Find where the given text appears and provide that cell's center as [x, y] coordinate. 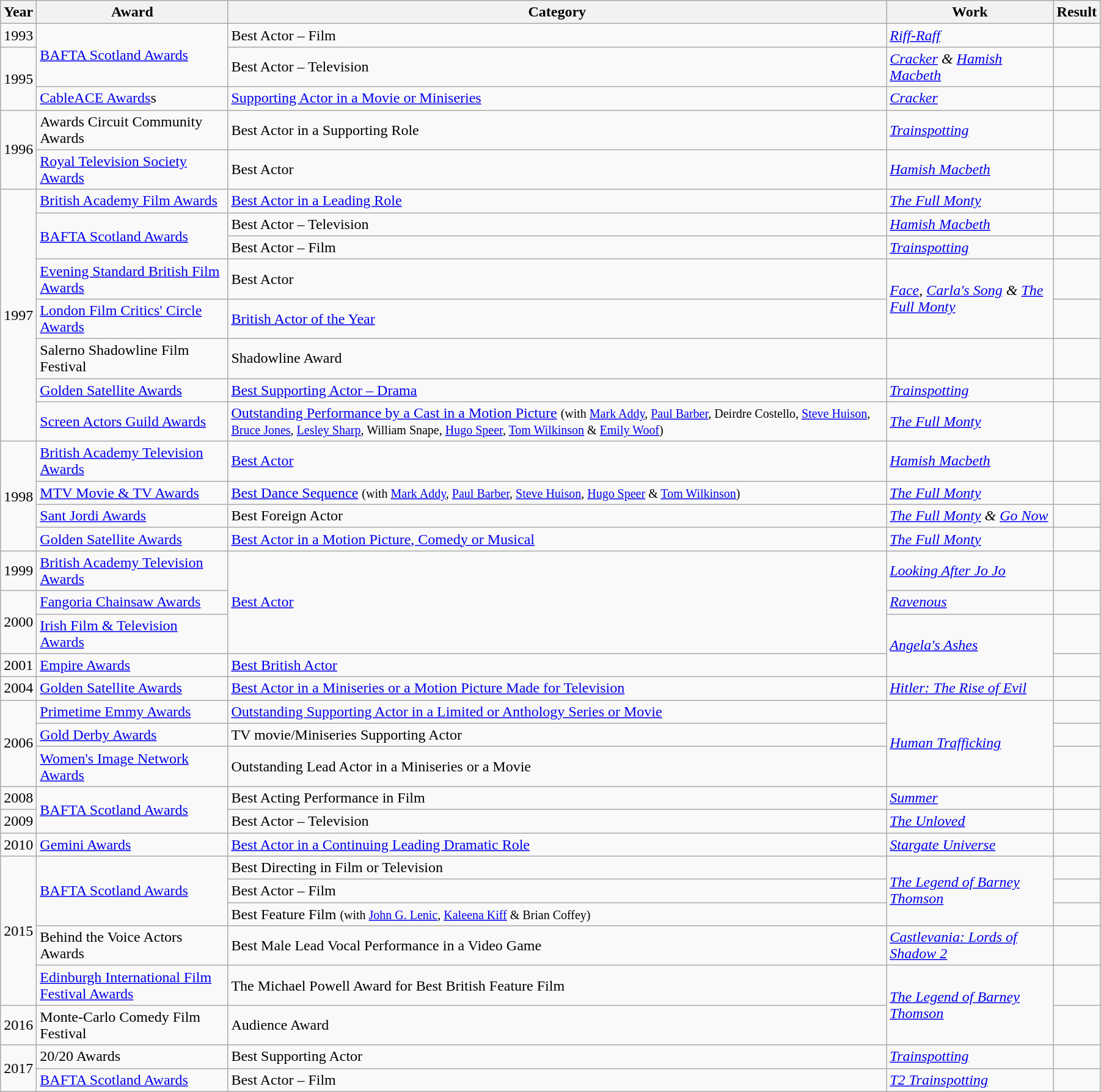
Women's Image Network Awards [132, 766]
Best Actor in a Supporting Role [557, 129]
Hitler: The Rise of Evil [970, 688]
Human Trafficking [970, 743]
Salerno Shadowline Film Festival [132, 358]
1993 [18, 35]
Best Acting Performance in Film [557, 798]
Face, Carla's Song & The Full Monty [970, 299]
2006 [18, 743]
Best Actor in a Leading Role [557, 201]
Monte-Carlo Comedy Film Festival [132, 1025]
Shadowline Award [557, 358]
Evening Standard British Film Awards [132, 278]
TV movie/Miniseries Supporting Actor [557, 735]
Stargate Universe [970, 845]
Year [18, 12]
Outstanding Lead Actor in a Miniseries or a Movie [557, 766]
2008 [18, 798]
Behind the Voice Actors Awards [132, 945]
Awards Circuit Community Awards [132, 129]
Best Directing in Film or Television [557, 868]
Angela's Ashes [970, 645]
British Actor of the Year [557, 319]
1996 [18, 150]
2004 [18, 688]
Best British Actor [557, 665]
Best Foreign Actor [557, 516]
1995 [18, 78]
Outstanding Supporting Actor in a Limited or Anthology Series or Movie [557, 712]
The Michael Powell Award for Best British Feature Film [557, 986]
Best Feature Film (with John G. Lenic, Kaleena Kiff & Brian Coffey) [557, 914]
2001 [18, 665]
Award [132, 12]
2009 [18, 821]
Category [557, 12]
Royal Television Society Awards [132, 170]
Gemini Awards [132, 845]
Primetime Emmy Awards [132, 712]
T2 Trainspotting [970, 1080]
Empire Awards [132, 665]
Ravenous [970, 602]
Fangoria Chainsaw Awards [132, 602]
2010 [18, 845]
Screen Actors Guild Awards [132, 421]
Looking After Jo Jo [970, 570]
The Unloved [970, 821]
Castlevania: Lords of Shadow 2 [970, 945]
2015 [18, 931]
Cracker [970, 98]
Best Actor in a Motion Picture, Comedy or Musical [557, 539]
Supporting Actor in a Movie or Miniseries [557, 98]
Cracker & Hamish Macbeth [970, 67]
The Full Monty & Go Now [970, 516]
1997 [18, 315]
Edinburgh International Film Festival Awards [132, 986]
British Academy Film Awards [132, 201]
Best Male Lead Vocal Performance in a Video Game [557, 945]
CableACE Awardss [132, 98]
Best Dance Sequence (with Mark Addy, Paul Barber, Steve Huison, Hugo Speer & Tom Wilkinson) [557, 493]
20/20 Awards [132, 1057]
2016 [18, 1025]
Audience Award [557, 1025]
Sant Jordi Awards [132, 516]
Summer [970, 798]
MTV Movie & TV Awards [132, 493]
2017 [18, 1068]
Best Actor in a Continuing Leading Dramatic Role [557, 845]
Best Supporting Actor – Drama [557, 390]
Riff-Raff [970, 35]
Irish Film & Television Awards [132, 634]
Gold Derby Awards [132, 735]
1998 [18, 496]
2000 [18, 622]
London Film Critics' Circle Awards [132, 319]
Best Supporting Actor [557, 1057]
1999 [18, 570]
Result [1077, 12]
Best Actor in a Miniseries or a Motion Picture Made for Television [557, 688]
Work [970, 12]
